Output the [X, Y] coordinate of the center of the cell containing the given text.  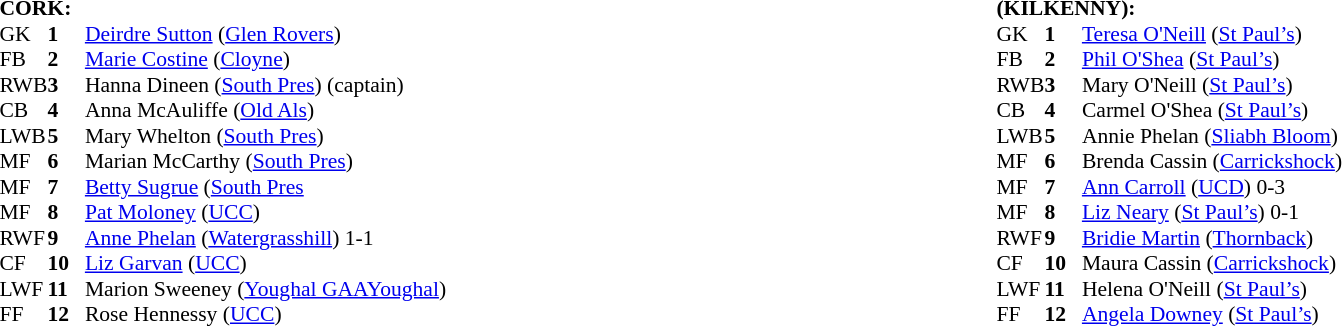
FB [1020, 59]
LWF [1020, 289]
Marion Sweeney (Youghal GAAYoughal) [266, 289]
Betty Sugrue (South Pres [266, 187]
GK [1020, 34]
Phil O'Shea (St Paul’s) [1212, 59]
Hanna Dineen (South Pres) (captain) [266, 85]
CF [1020, 263]
CB [1020, 111]
Deirdre Sutton (Glen Rovers) [266, 34]
Anna McAuliffe (Old Als) [266, 111]
Liz Neary (St Paul’s) 0-1 [1212, 213]
Liz Garvan (UCC) [266, 263]
RWF [1020, 238]
Pat Moloney (UCC) [266, 213]
Bridie Martin (Thornback) [1212, 238]
Marian McCarthy (South Pres) [266, 161]
LWB [1020, 136]
Mary O'Neill (St Paul’s) [1212, 85]
Teresa O'Neill (St Paul’s) [1212, 34]
Helena O'Neill (St Paul’s) [1212, 289]
Ann Carroll (UCD) 0-3 [1212, 187]
Maura Cassin (Carrickshock) [1212, 263]
Mary Whelton (South Pres) [266, 136]
Anne Phelan (Watergrasshill) 1-1 [266, 238]
Carmel O'Shea (St Paul’s) [1212, 111]
Brenda Cassin (Carrickshock) [1212, 161]
Annie Phelan (Sliabh Bloom) [1212, 136]
RWB [1020, 85]
Marie Costine (Cloyne) [266, 59]
